Identify which cell holds the provided text, then report its [X, Y] central coordinate. 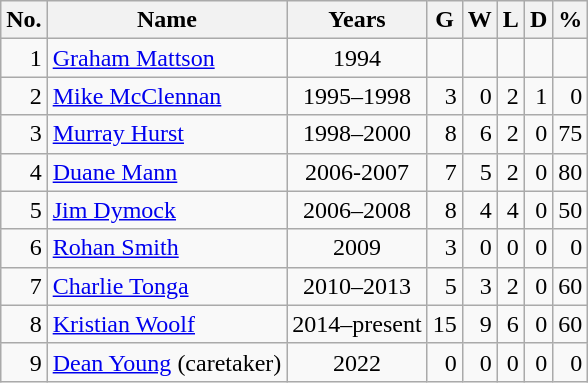
W [480, 20]
2014–present [357, 324]
Graham Mattson [167, 58]
D [538, 20]
2006-2007 [357, 172]
Duane Mann [167, 172]
% [570, 20]
2010–2013 [357, 286]
Years [357, 20]
Charlie Tonga [167, 286]
2006–2008 [357, 210]
No. [24, 20]
Murray Hurst [167, 134]
80 [570, 172]
2022 [357, 362]
Name [167, 20]
L [510, 20]
Rohan Smith [167, 248]
15 [444, 324]
Dean Young (caretaker) [167, 362]
1995–1998 [357, 96]
Mike McClennan [167, 96]
Kristian Woolf [167, 324]
2009 [357, 248]
G [444, 20]
75 [570, 134]
1998–2000 [357, 134]
50 [570, 210]
1994 [357, 58]
Jim Dymock [167, 210]
